For the text-containing cell, return its midpoint in (x, y) coordinate format. 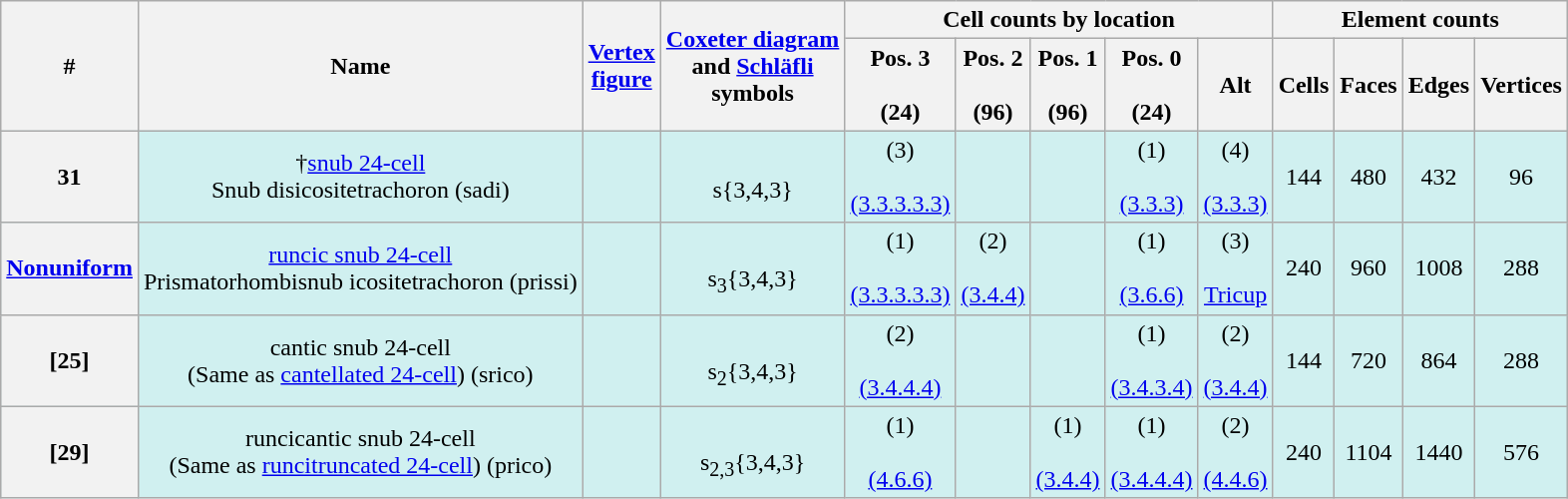
[25] (70, 360)
Element counts (1420, 20)
Edges (1438, 85)
s2,3{3,4,3} (752, 452)
(1)(3.4.4.4) (1151, 452)
runcicantic snub 24-cell(Same as runcitruncated 24-cell) (prico) (360, 452)
Cells (1304, 85)
1440 (1438, 452)
Coxeter diagramand Schläflisymbols (752, 66)
Alt (1235, 85)
Faces (1369, 85)
480 (1369, 177)
(1)(3.4.4) (1067, 452)
Pos. 3(24) (900, 85)
(2)(4.4.6) (1235, 452)
Nonuniform (70, 268)
31 (70, 177)
(4)(3.3.3) (1235, 177)
(2)(3.4.4.4) (900, 360)
[29] (70, 452)
Vertexfigure (621, 66)
(1)(3.3.3.3.3) (900, 268)
(1)(3.3.3) (1151, 177)
(3)Tricup (1235, 268)
runcic snub 24-cellPrismatorhombisnub icositetrachoron (prissi) (360, 268)
Name (360, 66)
96 (1522, 177)
# (70, 66)
864 (1438, 360)
Pos. 1(96) (1067, 85)
cantic snub 24-cell(Same as cantellated 24-cell) (srico) (360, 360)
720 (1369, 360)
(1)(3.6.6) (1151, 268)
(3)(3.3.3.3.3) (900, 177)
Pos. 2(96) (993, 85)
432 (1438, 177)
†snub 24-cellSnub disicositetrachoron (sadi) (360, 177)
960 (1369, 268)
(1)(4.6.6) (900, 452)
s2{3,4,3} (752, 360)
Cell counts by location (1059, 20)
s3{3,4,3} (752, 268)
Pos. 0(24) (1151, 85)
(1)(3.4.3.4) (1151, 360)
s{3,4,3} (752, 177)
1104 (1369, 452)
576 (1522, 452)
1008 (1438, 268)
Vertices (1522, 85)
